Pinpoint the cell where the given text exists, returning its [X, Y] midpoint coordinate. 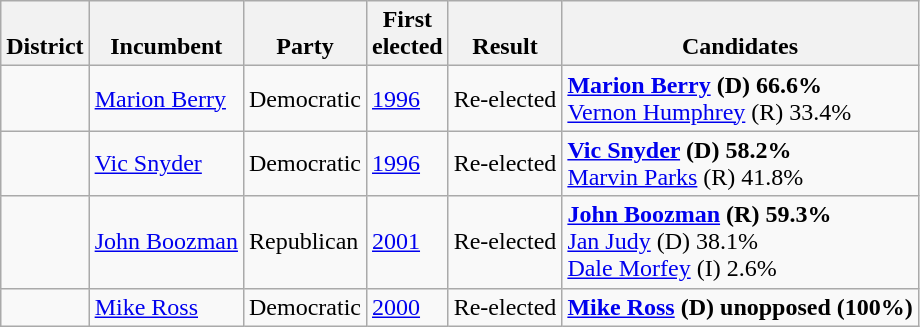
Mike Ross [166, 307]
Vic Snyder (D) 58.2%Marvin Parks (R) 41.8% [740, 164]
Candidates [740, 34]
2001 [407, 242]
Result [505, 34]
Incumbent [166, 34]
Marion Berry (D) 66.6%Vernon Humphrey (R) 33.4% [740, 98]
Marion Berry [166, 98]
2000 [407, 307]
Party [304, 34]
Republican [304, 242]
John Boozman (R) 59.3%Jan Judy (D) 38.1%Dale Morfey (I) 2.6% [740, 242]
Firstelected [407, 34]
Vic Snyder [166, 164]
Mike Ross (D) unopposed (100%) [740, 307]
District [45, 34]
John Boozman [166, 242]
